Determine the [X, Y] coordinate at the center of the cell enclosing the given text.  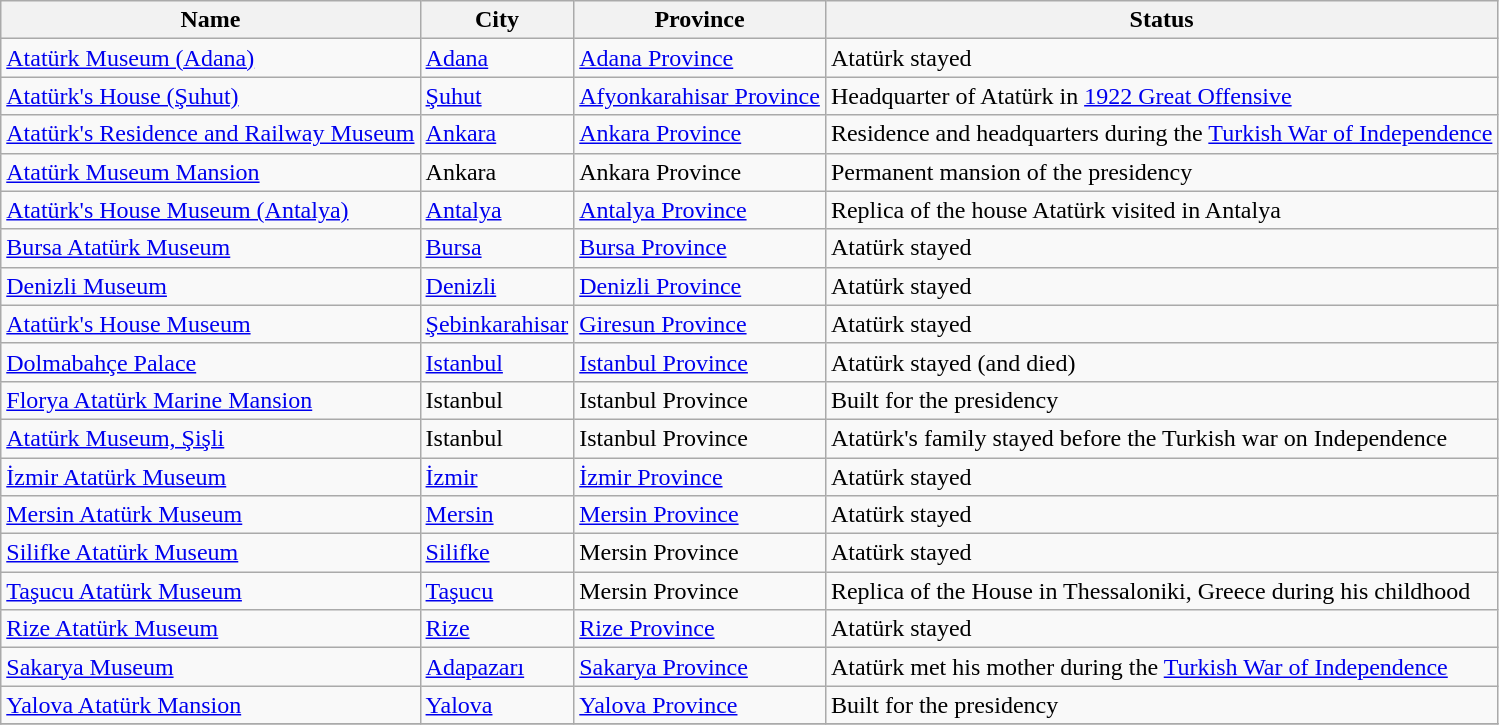
Denizli Province [700, 286]
Atatürk's family stayed before the Turkish war on Independence [1162, 438]
Atatürk's Residence and Railway Museum [210, 134]
Rize Atatürk Museum [210, 629]
Province [700, 20]
Dolmabahçe Palace [210, 362]
Adana [497, 58]
İzmir Province [700, 477]
Bursa [497, 248]
Status [1162, 20]
Yalova [497, 705]
İzmir [497, 477]
Denizli Museum [210, 286]
Silifke Atatürk Museum [210, 553]
Antalya [497, 210]
Adapazarı [497, 667]
Yalova Atatürk Mansion [210, 705]
Antalya Province [700, 210]
Atatürk stayed (and died) [1162, 362]
Bursa Atatürk Museum [210, 248]
Giresun Province [700, 324]
Atatürk met his mother during the Turkish War of Independence [1162, 667]
Adana Province [700, 58]
Atatürk Museum Mansion [210, 172]
Bursa Province [700, 248]
City [497, 20]
Rize Province [700, 629]
Headquarter of Atatürk in 1922 Great Offensive [1162, 96]
Permanent mansion of the presidency [1162, 172]
Name [210, 20]
Mersin [497, 515]
Şuhut [497, 96]
Mersin Atatürk Museum [210, 515]
Atatürk's House Museum [210, 324]
Atatürk Museum, Şişli [210, 438]
Sakarya Province [700, 667]
Residence and headquarters during the Turkish War of Independence [1162, 134]
Silifke [497, 553]
Atatürk's House (Şuhut) [210, 96]
İzmir Atatürk Museum [210, 477]
Taşucu Atatürk Museum [210, 591]
Yalova Province [700, 705]
Sakarya Museum [210, 667]
Rize [497, 629]
Replica of the house Atatürk visited in Antalya [1162, 210]
Atatürk's House Museum (Antalya) [210, 210]
Replica of the House in Thessaloniki, Greece during his childhood [1162, 591]
Florya Atatürk Marine Mansion [210, 400]
Taşucu [497, 591]
Afyonkarahisar Province [700, 96]
Şebinkarahisar [497, 324]
Atatürk Museum (Adana) [210, 58]
Denizli [497, 286]
